Find where the given text appears and provide that cell's center as (x, y) coordinate. 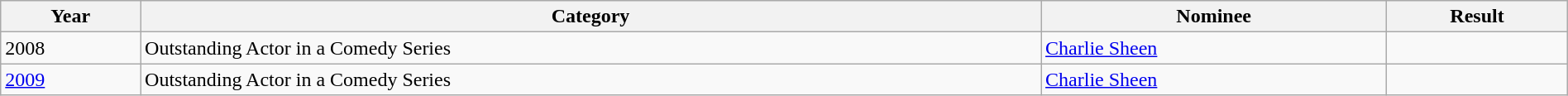
Nominee (1214, 17)
Year (71, 17)
2009 (71, 79)
2008 (71, 48)
Result (1477, 17)
Category (590, 17)
